Pinpoint the cell where the given text exists, returning its (x, y) midpoint coordinate. 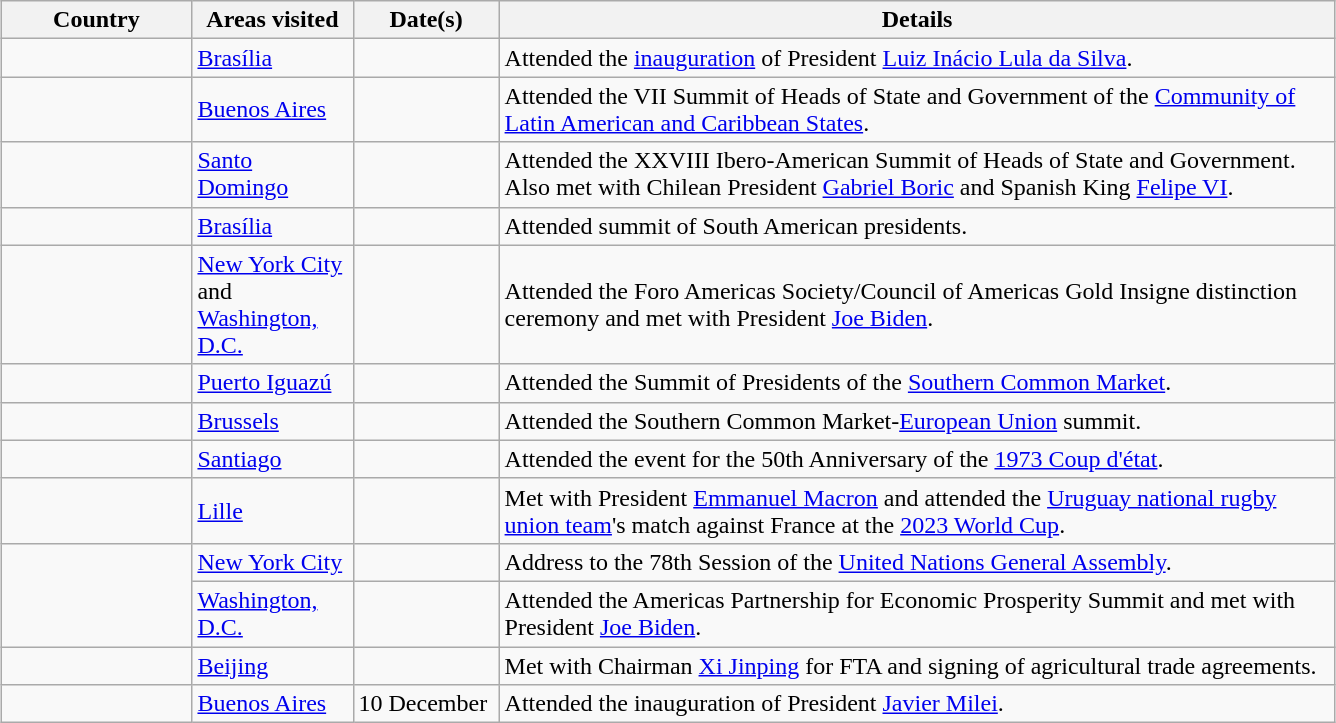
Attended the Foro Americas Society/Council of Americas Gold Insigne distinction ceremony and met with President Joe Biden. (917, 304)
Puerto Iguazú (272, 383)
Date(s) (426, 20)
Attended the Americas Partnership for Economic Prosperity Summit and met with President Joe Biden. (917, 614)
Address to the 78th Session of the United Nations General Assembly. (917, 562)
Details (917, 20)
10 December (426, 704)
Attended the VII Summit of Heads of State and Government of the Community of Latin American and Caribbean States. (917, 110)
New York City and Washington, D.C. (272, 304)
Lille (272, 510)
Beijing (272, 665)
Santo Domingo (272, 174)
Washington, D.C. (272, 614)
New York City (272, 562)
Attended the Summit of Presidents of the Southern Common Market. (917, 383)
Attended the XXVIII Ibero-American Summit of Heads of State and Government. Also met with Chilean President Gabriel Boric and Spanish King Felipe VI. (917, 174)
Santiago (272, 459)
Attended the Southern Common Market-European Union summit. (917, 421)
Brussels (272, 421)
Met with President Emmanuel Macron and attended the Uruguay national rugby union team's match against France at the 2023 World Cup. (917, 510)
Met with Chairman Xi Jinping for FTA and signing of agricultural trade agreements. (917, 665)
Attended summit of South American presidents. (917, 226)
Attended the inauguration of President Javier Milei. (917, 704)
Attended the inauguration of President Luiz Inácio Lula da Silva. (917, 58)
Areas visited (272, 20)
Country (96, 20)
Attended the event for the 50th Anniversary of the 1973 Coup d'état. (917, 459)
